Identify which cell holds the provided text, then report its [x, y] central coordinate. 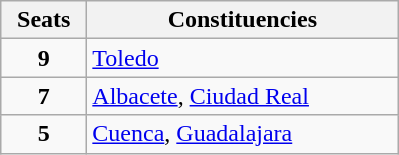
Albacete, Ciudad Real [242, 96]
Seats [44, 20]
Toledo [242, 58]
9 [44, 58]
5 [44, 134]
7 [44, 96]
Constituencies [242, 20]
Cuenca, Guadalajara [242, 134]
